From the cell containing the given text, extract its center point as [X, Y] coordinate. 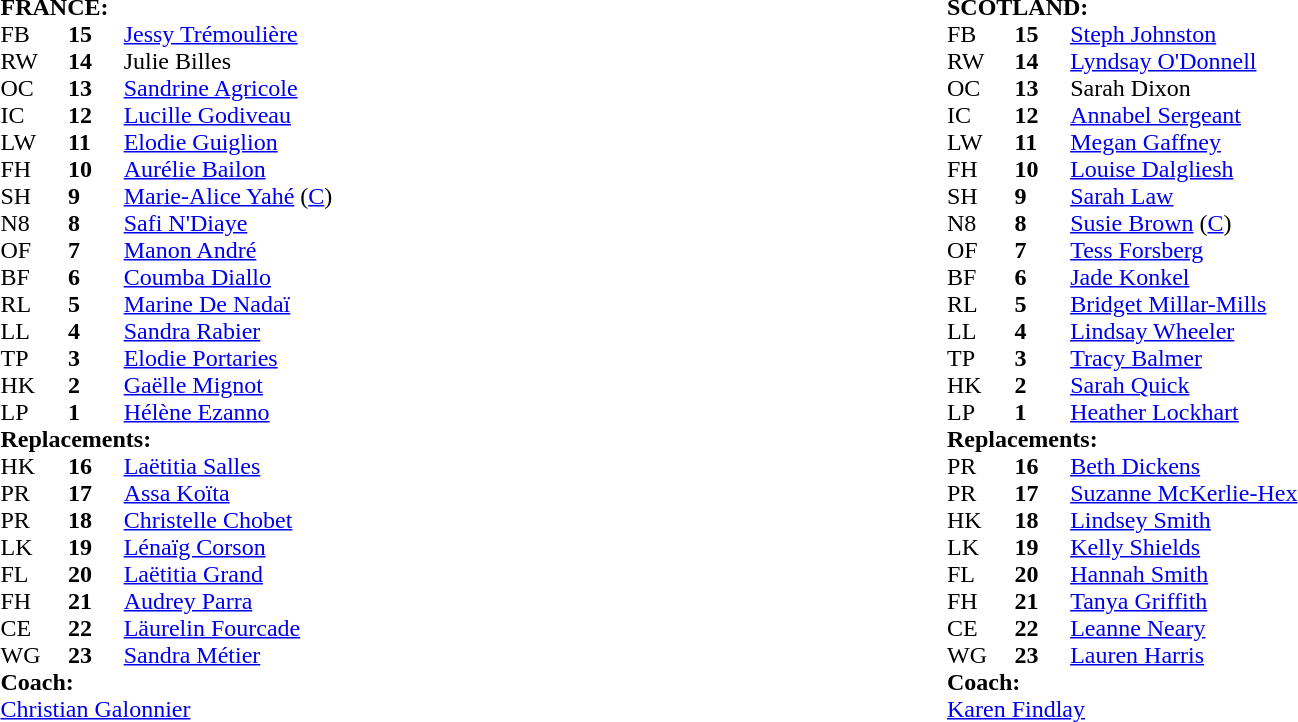
Coach: [470, 682]
Audrey Parra [328, 602]
Coumba Diallo [328, 278]
Jessy Trémoulière [328, 34]
Läurelin Fourcade [328, 628]
Christelle Chobet [328, 520]
Safi N'Diaye [328, 224]
Replacements: [470, 440]
Sandrine Agricole [328, 88]
Marie-Alice Yahé (C) [328, 196]
Manon André [328, 250]
Sandra Rabier [328, 332]
Aurélie Bailon [328, 170]
Marine De Nadaï [328, 304]
Assa Koïta [328, 494]
Laëtitia Grand [328, 574]
Elodie Portaries [328, 358]
Gaëlle Mignot [328, 386]
Lucille Godiveau [328, 116]
Lénaïg Corson [328, 548]
Hélène Ezanno [328, 412]
Elodie Guiglion [328, 142]
Laëtitia Salles [328, 466]
Sandra Métier [328, 656]
Julie Billes [328, 62]
